Extract the [x, y] coordinate from the center of the cell holding the provided text.  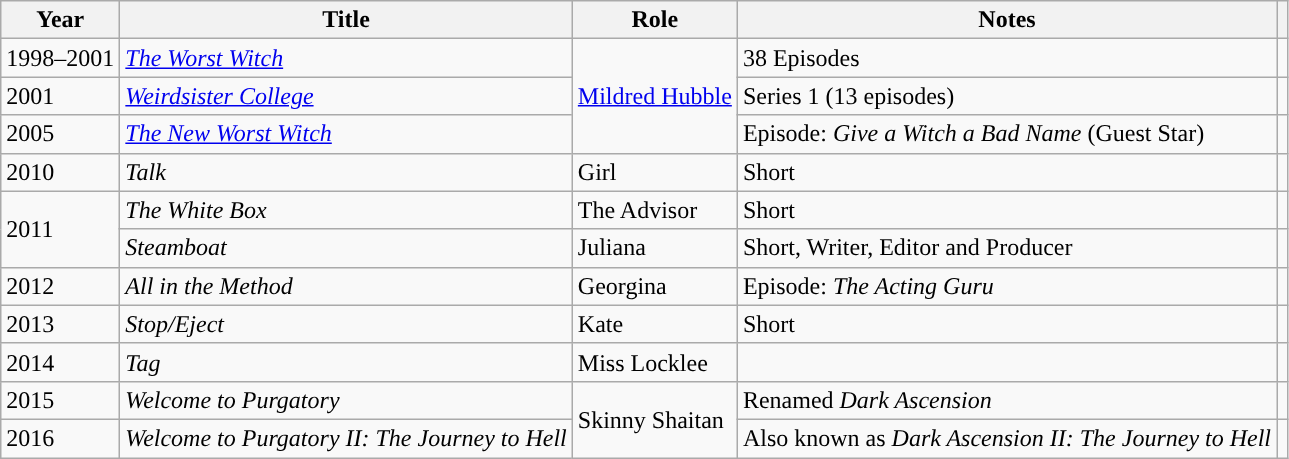
Renamed Dark Ascension [1006, 400]
Welcome to Purgatory II: The Journey to Hell [346, 438]
Role [654, 20]
Welcome to Purgatory [346, 400]
The Worst Witch [346, 58]
38 Episodes [1006, 58]
2012 [60, 286]
Notes [1006, 20]
Juliana [654, 248]
The White Box [346, 210]
Steamboat [346, 248]
The New Worst Witch [346, 134]
2015 [60, 400]
Episode: The Acting Guru [1006, 286]
2014 [60, 362]
Miss Locklee [654, 362]
Georgina [654, 286]
Title [346, 20]
2005 [60, 134]
Series 1 (13 episodes) [1006, 96]
Tag [346, 362]
2010 [60, 172]
Skinny Shaitan [654, 419]
Mildred Hubble [654, 96]
Stop/Eject [346, 324]
Weirdsister College [346, 96]
2001 [60, 96]
Talk [346, 172]
2011 [60, 229]
Episode: Give a Witch a Bad Name (Guest Star) [1006, 134]
1998–2001 [60, 58]
Girl [654, 172]
Short, Writer, Editor and Producer [1006, 248]
All in the Method [346, 286]
Year [60, 20]
2013 [60, 324]
Kate [654, 324]
2016 [60, 438]
Also known as Dark Ascension II: The Journey to Hell [1006, 438]
The Advisor [654, 210]
